Output the [X, Y] coordinate of the center of the cell containing the given text.  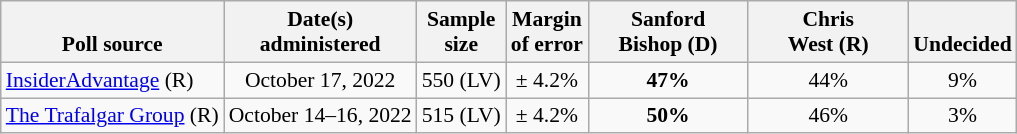
The Trafalgar Group (R) [112, 116]
InsiderAdvantage (R) [112, 80]
Samplesize [462, 32]
44% [828, 80]
Poll source [112, 32]
ChrisWest (R) [828, 32]
550 (LV) [462, 80]
50% [668, 116]
46% [828, 116]
47% [668, 80]
Marginof error [547, 32]
October 14–16, 2022 [320, 116]
515 (LV) [462, 116]
SanfordBishop (D) [668, 32]
3% [962, 116]
October 17, 2022 [320, 80]
Undecided [962, 32]
9% [962, 80]
Date(s)administered [320, 32]
